Search for the cell housing the specified text and yield its (x, y) center coordinate. 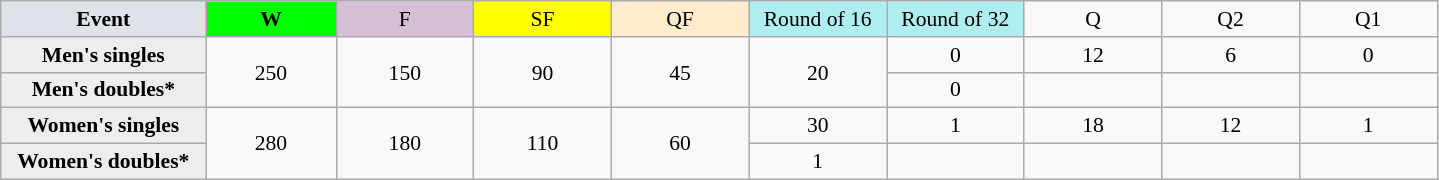
30 (818, 126)
W (271, 19)
150 (405, 72)
Q2 (1231, 19)
Men's doubles* (104, 90)
Event (104, 19)
90 (543, 72)
Round of 32 (955, 19)
Round of 16 (818, 19)
45 (680, 72)
60 (680, 144)
QF (680, 19)
110 (543, 144)
250 (271, 72)
Women's singles (104, 126)
SF (543, 19)
20 (818, 72)
Men's singles (104, 55)
6 (1231, 55)
Q (1093, 19)
280 (271, 144)
180 (405, 144)
F (405, 19)
18 (1093, 126)
Q1 (1368, 19)
Women's doubles* (104, 162)
